Find where the given text appears and provide that cell's center as (X, Y) coordinate. 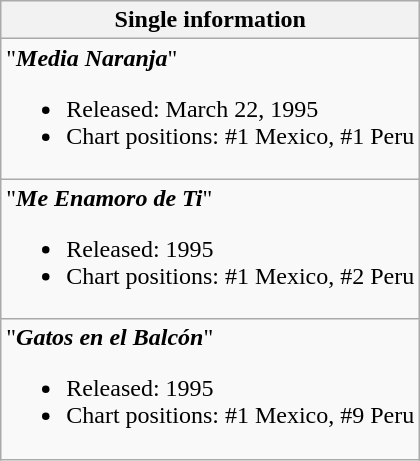
"Me Enamoro de Ti"Released: 1995Chart positions: #1 Mexico, #2 Peru (210, 249)
Single information (210, 20)
"Media Naranja"Released: March 22, 1995Chart positions: #1 Mexico, #1 Peru (210, 109)
"Gatos en el Balcón"Released: 1995Chart positions: #1 Mexico, #9 Peru (210, 389)
